Identify which cell holds the provided text, then report its (X, Y) central coordinate. 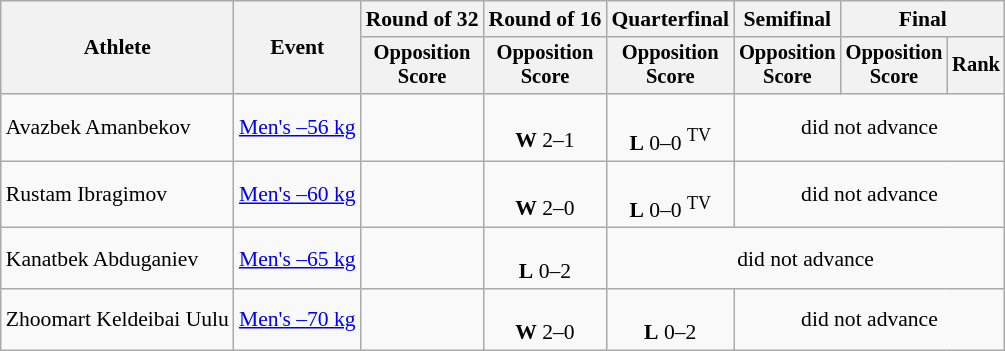
Men's –70 kg (298, 320)
Rustam Ibragimov (118, 194)
Rank (976, 66)
Kanatbek Abduganiev (118, 258)
Avazbek Amanbekov (118, 128)
Zhoomart Keldeibai Uulu (118, 320)
Round of 16 (546, 19)
Event (298, 48)
Men's –56 kg (298, 128)
Men's –60 kg (298, 194)
Round of 32 (422, 19)
W 2–1 (546, 128)
Semifinal (788, 19)
Athlete (118, 48)
Men's –65 kg (298, 258)
Quarterfinal (670, 19)
Final (923, 19)
